Pinpoint the cell where the given text exists, returning its (x, y) midpoint coordinate. 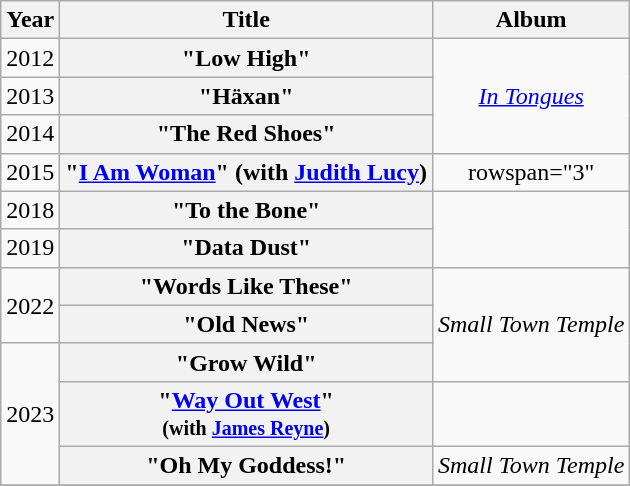
Title (246, 20)
"Grow Wild" (246, 362)
2014 (30, 134)
"Words Like These" (246, 286)
2022 (30, 305)
2015 (30, 172)
Album (530, 20)
"To the Bone" (246, 210)
2023 (30, 414)
rowspan="3" (530, 172)
"Way Out West" (with James Reyne) (246, 414)
2019 (30, 248)
Year (30, 20)
"The Red Shoes" (246, 134)
"I Am Woman" (with Judith Lucy) (246, 172)
2012 (30, 58)
"Low High" (246, 58)
"Old News" (246, 324)
In Tongues (530, 96)
"Oh My Goddess!" (246, 465)
2018 (30, 210)
2013 (30, 96)
"Data Dust" (246, 248)
"Häxan" (246, 96)
